Output the (X, Y) coordinate of the center of the cell containing the given text.  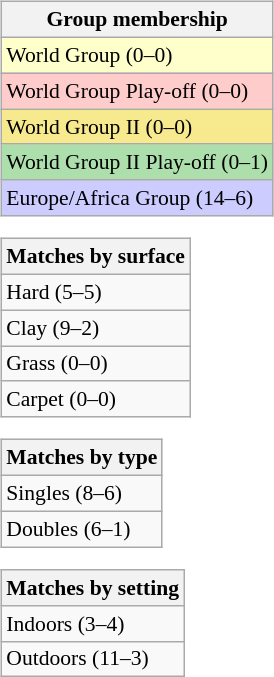
Europe/Africa Group (14–6) (137, 198)
Doubles (6–1) (82, 529)
Matches by type (82, 458)
Matches by surface (96, 257)
World Group II (0–0) (137, 127)
Grass (0–0) (96, 364)
Indoors (3–4) (92, 623)
Carpet (0–0) (96, 399)
World Group Play-off (0–0) (137, 91)
Hard (5–5) (96, 292)
World Group II Play-off (0–1) (137, 162)
Matches by setting (92, 588)
World Group (0–0) (137, 55)
Clay (9–2) (96, 328)
Outdoors (11–3) (92, 659)
Singles (8–6) (82, 494)
Group membership (137, 20)
